Determine the [x, y] coordinate at the center of the cell enclosing the given text.  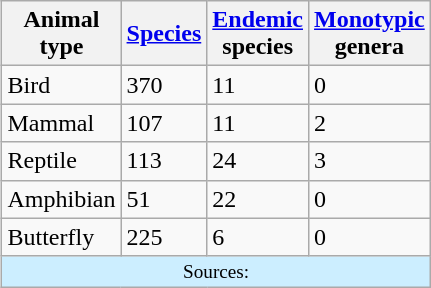
Sources: [216, 272]
Reptile [62, 161]
Animaltype [62, 34]
Bird [62, 85]
113 [164, 161]
Mammal [62, 123]
3 [370, 161]
225 [164, 237]
6 [258, 237]
22 [258, 199]
Species [164, 34]
Butterfly [62, 237]
2 [370, 123]
Endemicspecies [258, 34]
Amphibian [62, 199]
Monotypicgenera [370, 34]
24 [258, 161]
370 [164, 85]
51 [164, 199]
107 [164, 123]
